Output the [x, y] coordinate of the center of the cell containing the given text.  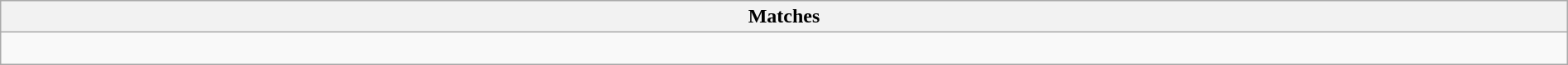
Matches [784, 17]
